Pinpoint the cell where the given text exists, returning its [X, Y] midpoint coordinate. 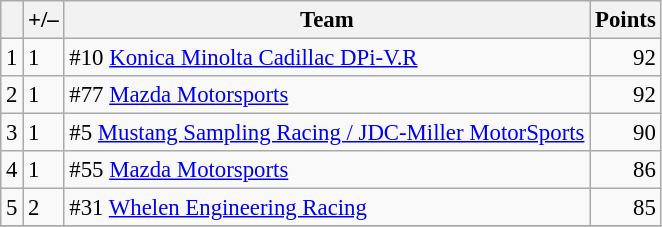
90 [626, 133]
86 [626, 170]
Team [327, 20]
#10 Konica Minolta Cadillac DPi-V.R [327, 58]
85 [626, 208]
3 [12, 133]
4 [12, 170]
Points [626, 20]
+/– [44, 20]
#77 Mazda Motorsports [327, 95]
#5 Mustang Sampling Racing / JDC-Miller MotorSports [327, 133]
#31 Whelen Engineering Racing [327, 208]
5 [12, 208]
#55 Mazda Motorsports [327, 170]
